Determine the [X, Y] coordinate at the center of the cell enclosing the given text.  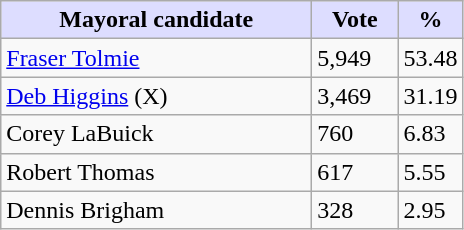
Deb Higgins (X) [156, 96]
31.19 [430, 96]
% [430, 20]
617 [355, 172]
Dennis Brigham [156, 210]
2.95 [430, 210]
Vote [355, 20]
6.83 [430, 134]
53.48 [430, 58]
760 [355, 134]
328 [355, 210]
Fraser Tolmie [156, 58]
3,469 [355, 96]
5.55 [430, 172]
5,949 [355, 58]
Mayoral candidate [156, 20]
Robert Thomas [156, 172]
Corey LaBuick [156, 134]
